Scan for the cell matching the given text and deliver its (X, Y) coordinate at center. 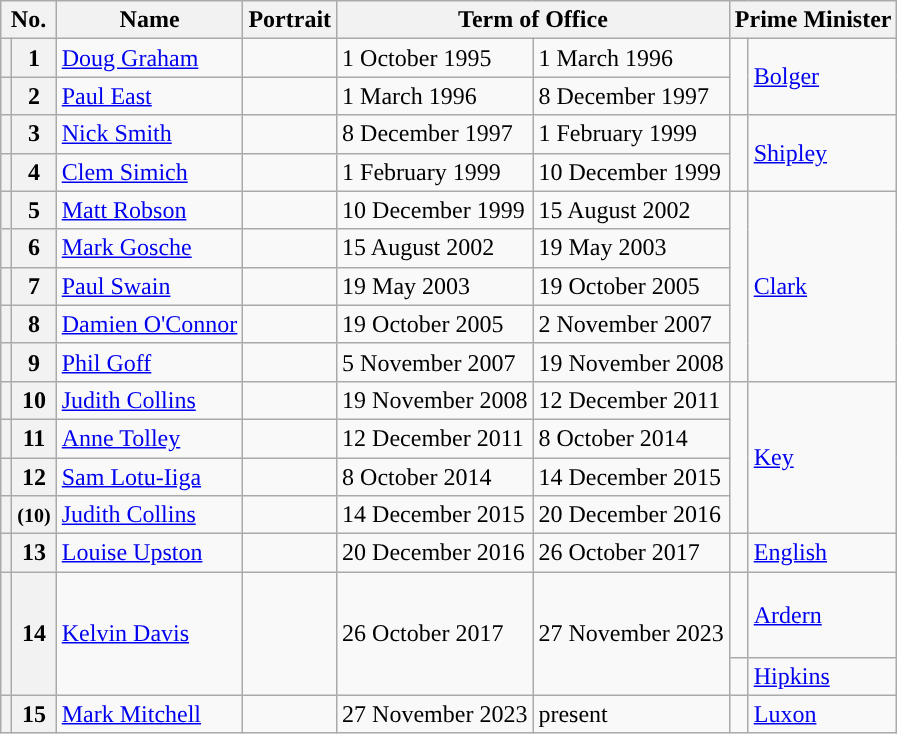
English (822, 553)
15 (34, 714)
Key (822, 457)
1 (34, 58)
2 (34, 96)
5 November 2007 (435, 362)
3 (34, 134)
11 (34, 438)
5 (34, 210)
4 (34, 172)
Term of Office (534, 20)
Anne Tolley (150, 438)
Name (150, 20)
Louise Upston (150, 553)
8 (34, 324)
Paul Swain (150, 286)
Phil Goff (150, 362)
Shipley (822, 153)
Mark Mitchell (150, 714)
Luxon (822, 714)
Doug Graham (150, 58)
Prime Minister (813, 20)
Ardern (822, 614)
Clem Simich (150, 172)
12 (34, 477)
9 (34, 362)
present (631, 714)
Clark (822, 286)
7 (34, 286)
(10) (34, 515)
14 (34, 634)
Paul East (150, 96)
2 November 2007 (631, 324)
Sam Lotu-Iiga (150, 477)
Damien O'Connor (150, 324)
10 (34, 400)
Mark Gosche (150, 248)
Bolger (822, 77)
6 (34, 248)
Hipkins (822, 676)
No. (28, 20)
Portrait (290, 20)
13 (34, 553)
Kelvin Davis (150, 634)
Nick Smith (150, 134)
Matt Robson (150, 210)
1 October 1995 (435, 58)
